Output the (X, Y) coordinate of the center of the cell containing the given text.  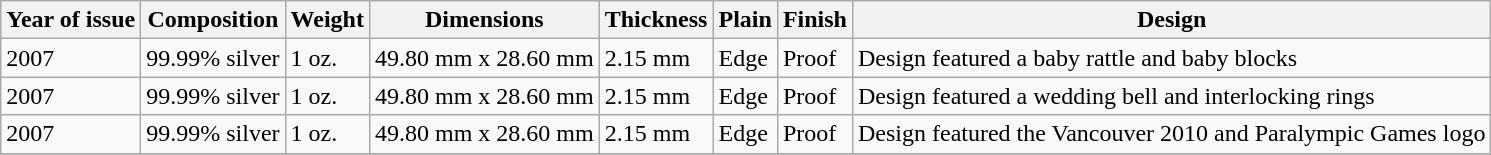
Finish (814, 20)
Design (1171, 20)
Thickness (656, 20)
Design featured a baby rattle and baby blocks (1171, 58)
Design featured the Vancouver 2010 and Paralympic Games logo (1171, 134)
Plain (745, 20)
Weight (327, 20)
Design featured a wedding bell and interlocking rings (1171, 96)
Composition (213, 20)
Year of issue (71, 20)
Dimensions (484, 20)
